Scan for the cell matching the given text and deliver its [x, y] coordinate at center. 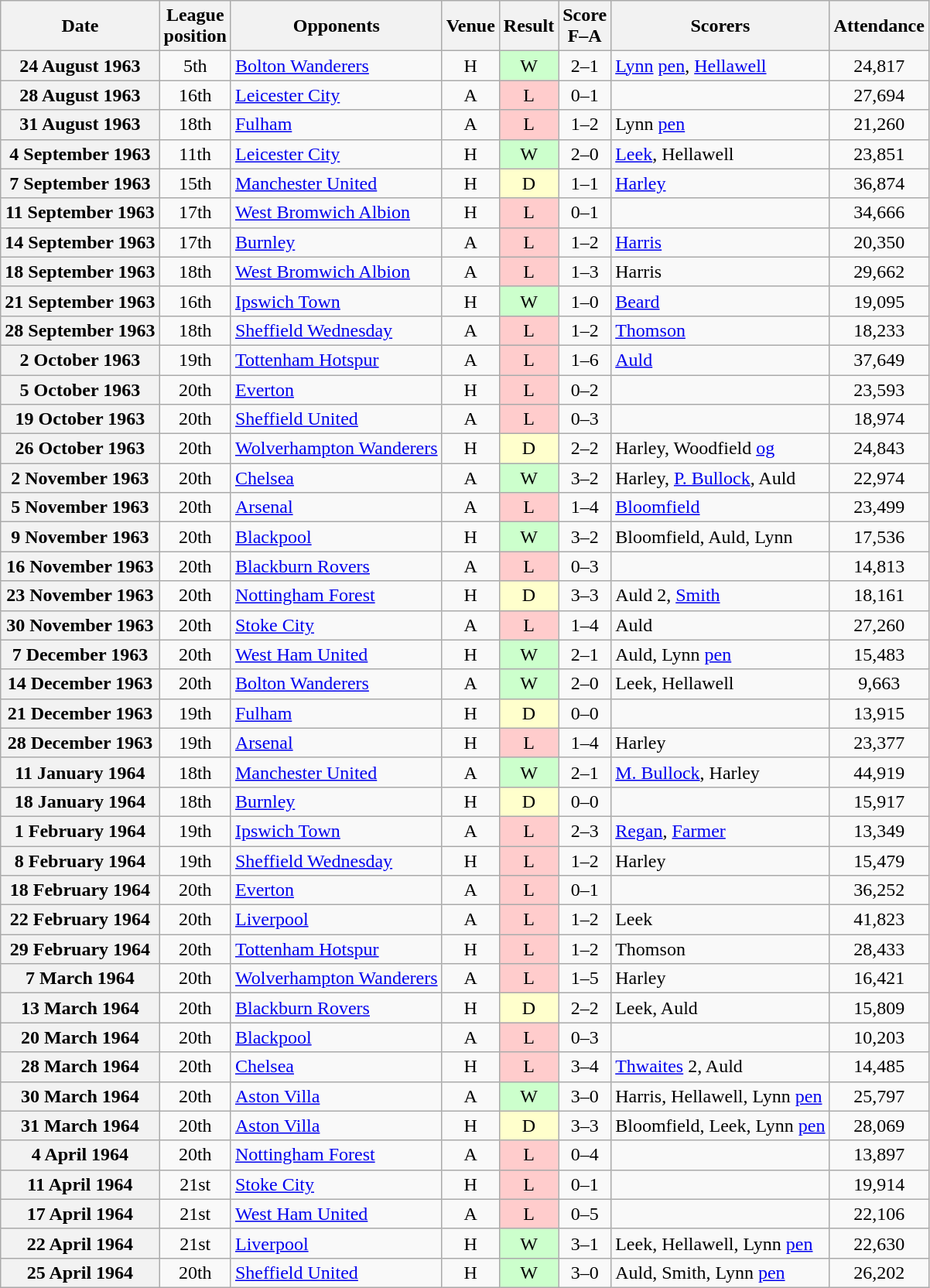
3–1 [585, 1243]
20 March 1964 [80, 1037]
13,897 [879, 1155]
14,813 [879, 566]
0–5 [585, 1214]
15th [195, 183]
10,203 [879, 1037]
23,499 [879, 507]
Lynn pen, Hellawell [720, 66]
4 September 1963 [80, 154]
23,377 [879, 743]
22,106 [879, 1214]
1–0 [585, 301]
Bloomfield [720, 507]
29 February 1964 [80, 949]
11 April 1964 [80, 1184]
Leek, Hellawell, Lynn pen [720, 1243]
0–4 [585, 1155]
20,350 [879, 242]
Bloomfield, Leek, Lynn pen [720, 1126]
5th [195, 66]
31 March 1964 [80, 1126]
25,797 [879, 1096]
Auld 2, Smith [720, 596]
9 November 1963 [80, 537]
Leagueposition [195, 26]
2–3 [585, 831]
26 October 1963 [80, 449]
36,874 [879, 183]
9,663 [879, 684]
1–1 [585, 183]
18,161 [879, 596]
19 October 1963 [80, 419]
18 January 1964 [80, 801]
Bloomfield, Auld, Lynn [720, 537]
13 March 1964 [80, 1008]
11th [195, 154]
1–5 [585, 979]
36,252 [879, 890]
22,630 [879, 1243]
M. Bullock, Harley [720, 772]
24,817 [879, 66]
27,694 [879, 95]
ScoreF–A [585, 26]
21 September 1963 [80, 301]
4 April 1964 [80, 1155]
44,919 [879, 772]
3–4 [585, 1067]
18 September 1963 [80, 272]
Harley, P. Bullock, Auld [720, 478]
18,233 [879, 330]
Auld, Lynn pen [720, 654]
Thwaites 2, Auld [720, 1067]
Leek [720, 920]
22 February 1964 [80, 920]
1 February 1964 [80, 831]
Beard [720, 301]
15,479 [879, 861]
21 December 1963 [80, 713]
23,593 [879, 389]
23,851 [879, 154]
11 September 1963 [80, 213]
21,260 [879, 125]
Attendance [879, 26]
7 December 1963 [80, 654]
27,260 [879, 625]
2 November 1963 [80, 478]
28,069 [879, 1126]
22,974 [879, 478]
8 February 1964 [80, 861]
2 October 1963 [80, 360]
16,421 [879, 979]
1–3 [585, 272]
30 November 1963 [80, 625]
41,823 [879, 920]
26,202 [879, 1273]
15,483 [879, 654]
11 January 1964 [80, 772]
14 December 1963 [80, 684]
30 March 1964 [80, 1096]
Lynn pen [720, 125]
7 September 1963 [80, 183]
19,914 [879, 1184]
28 December 1963 [80, 743]
19,095 [879, 301]
29,662 [879, 272]
24,843 [879, 449]
14,485 [879, 1067]
23 November 1963 [80, 596]
5 October 1963 [80, 389]
17,536 [879, 537]
1–6 [585, 360]
37,649 [879, 360]
25 April 1964 [80, 1273]
Opponents [336, 26]
Regan, Farmer [720, 831]
Venue [470, 26]
5 November 1963 [80, 507]
Scorers [720, 26]
28 August 1963 [80, 95]
Harris, Hellawell, Lynn pen [720, 1096]
Auld, Smith, Lynn pen [720, 1273]
13,915 [879, 713]
28 September 1963 [80, 330]
31 August 1963 [80, 125]
16 November 1963 [80, 566]
22 April 1964 [80, 1243]
15,809 [879, 1008]
13,349 [879, 831]
28,433 [879, 949]
34,666 [879, 213]
14 September 1963 [80, 242]
Leek, Auld [720, 1008]
Result [528, 26]
18,974 [879, 419]
18 February 1964 [80, 890]
17 April 1964 [80, 1214]
24 August 1963 [80, 66]
15,917 [879, 801]
0–2 [585, 389]
Date [80, 26]
28 March 1964 [80, 1067]
Harley, Woodfield og [720, 449]
7 March 1964 [80, 979]
